Return the [X, Y] coordinate for the center point of the cell that contains the specified text.  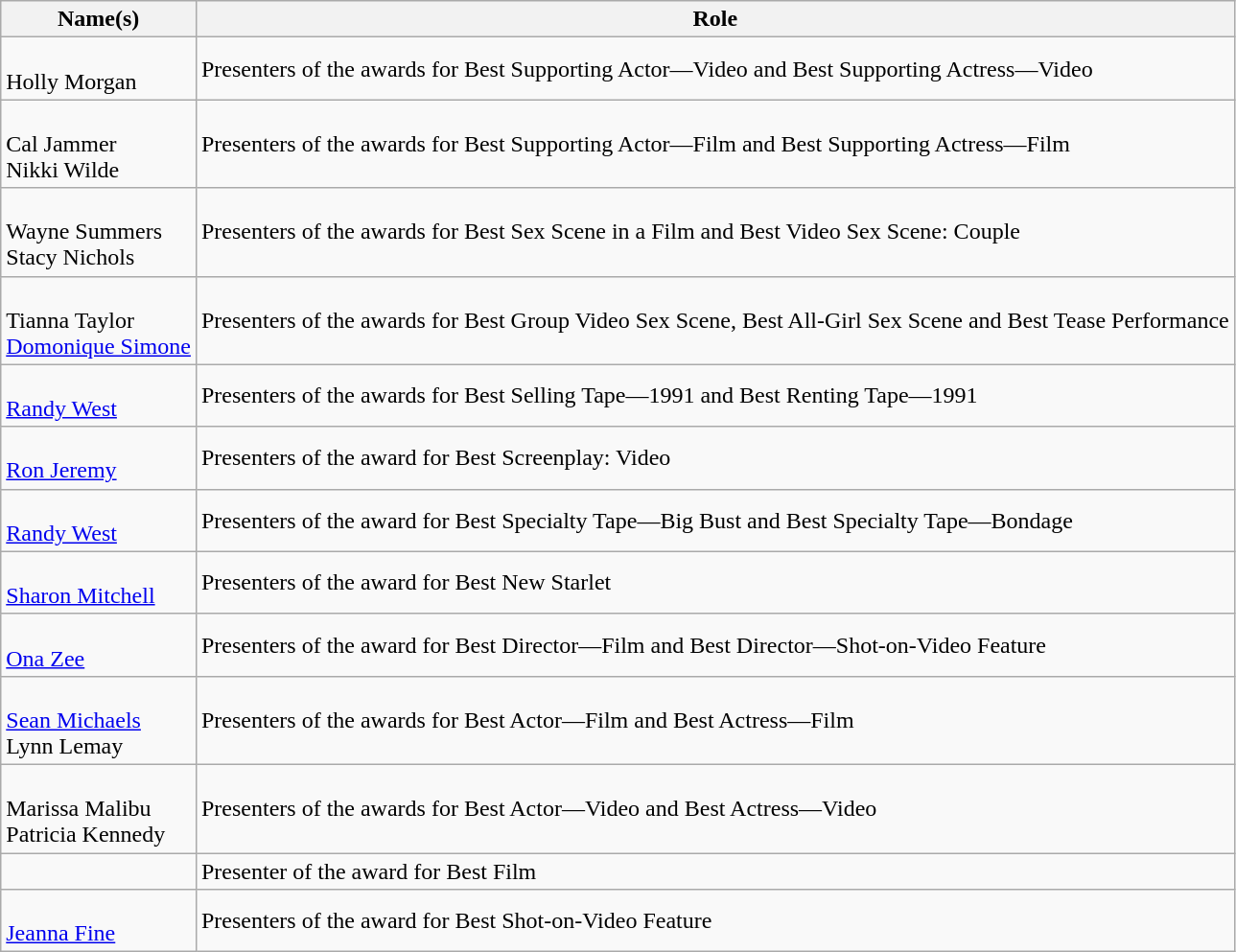
Presenters of the awards for Best Group Video Sex Scene, Best All-Girl Sex Scene and Best Tease Performance [715, 320]
Holly Morgan [99, 69]
Presenters of the awards for Best Actor—Film and Best Actress—Film [715, 720]
Presenters of the awards for Best Sex Scene in a Film and Best Video Sex Scene: Couple [715, 232]
Presenters of the awards for Best Selling Tape—1991 and Best Renting Tape—1991 [715, 395]
Marissa MalibuPatricia Kennedy [99, 808]
Sean MichaelsLynn Lemay [99, 720]
Cal JammerNikki Wilde [99, 144]
Presenters of the awards for Best Supporting Actor—Film and Best Supporting Actress—Film [715, 144]
Presenters of the awards for Best Actor—Video and Best Actress—Video [715, 808]
Presenters of the award for Best New Starlet [715, 583]
Wayne SummersStacy Nichols [99, 232]
Presenters of the award for Best Specialty Tape—Big Bust and Best Specialty Tape—Bondage [715, 520]
Presenters of the awards for Best Supporting Actor—Video and Best Supporting Actress—Video [715, 69]
Ron Jeremy [99, 458]
Ona Zee [99, 644]
Jeanna Fine [99, 920]
Role [715, 19]
Presenters of the award for Best Screenplay: Video [715, 458]
Name(s) [99, 19]
Sharon Mitchell [99, 583]
Presenters of the award for Best Director—Film and Best Director—Shot-on-Video Feature [715, 644]
Presenter of the award for Best Film [715, 871]
Tianna TaylorDomonique Simone [99, 320]
Presenters of the award for Best Shot-on-Video Feature [715, 920]
